Scan for the cell matching the given text and deliver its (X, Y) coordinate at center. 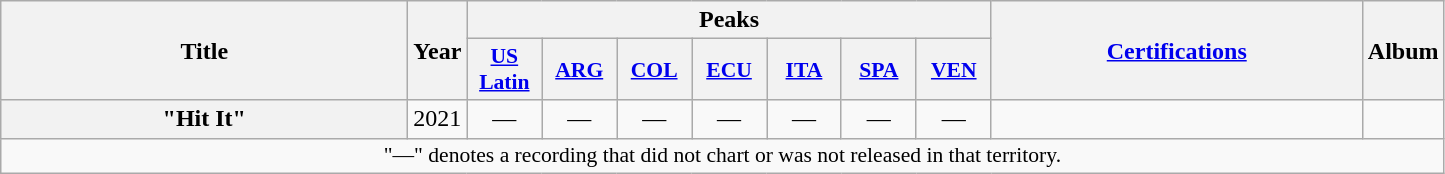
VEN (954, 70)
ECU (730, 70)
USLatin (504, 70)
Album (1403, 50)
2021 (438, 119)
Year (438, 50)
Peaks (729, 20)
SPA (878, 70)
ITA (804, 70)
"—" denotes a recording that did not chart or was not released in that territory. (722, 156)
Title (204, 50)
ARG (580, 70)
COL (654, 70)
Certifications (1176, 50)
"Hit It" (204, 119)
